Return the [X, Y] coordinate for the center point of the cell that contains the specified text.  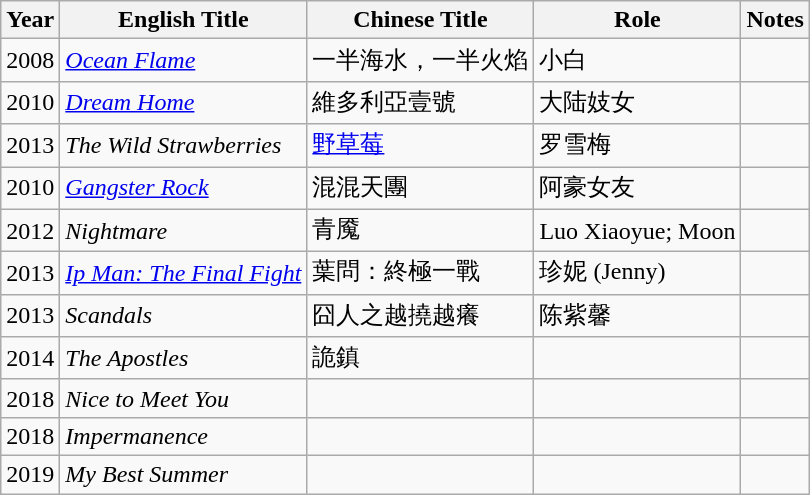
Ip Man: The Final Fight [184, 274]
2012 [30, 230]
葉問：終極一戰 [420, 274]
Ocean Flame [184, 60]
Notes [775, 20]
小白 [638, 60]
囧人之越撓越癢 [420, 316]
The Wild Strawberries [184, 146]
阿豪女友 [638, 188]
罗雪梅 [638, 146]
Luo Xiaoyue; Moon [638, 230]
青魇 [420, 230]
陈紫馨 [638, 316]
2019 [30, 474]
2008 [30, 60]
Nightmare [184, 230]
The Apostles [184, 358]
維多利亞壹號 [420, 102]
Dream Home [184, 102]
混混天團 [420, 188]
Year [30, 20]
野草莓 [420, 146]
Nice to Meet You [184, 398]
Chinese Title [420, 20]
Gangster Rock [184, 188]
詭鎮 [420, 358]
Scandals [184, 316]
珍妮 (Jenny) [638, 274]
2014 [30, 358]
English Title [184, 20]
Impermanence [184, 436]
Role [638, 20]
一半海水，一半火焰 [420, 60]
大陆妓女 [638, 102]
My Best Summer [184, 474]
